Extract the [X, Y] coordinate from the center of the cell holding the provided text.  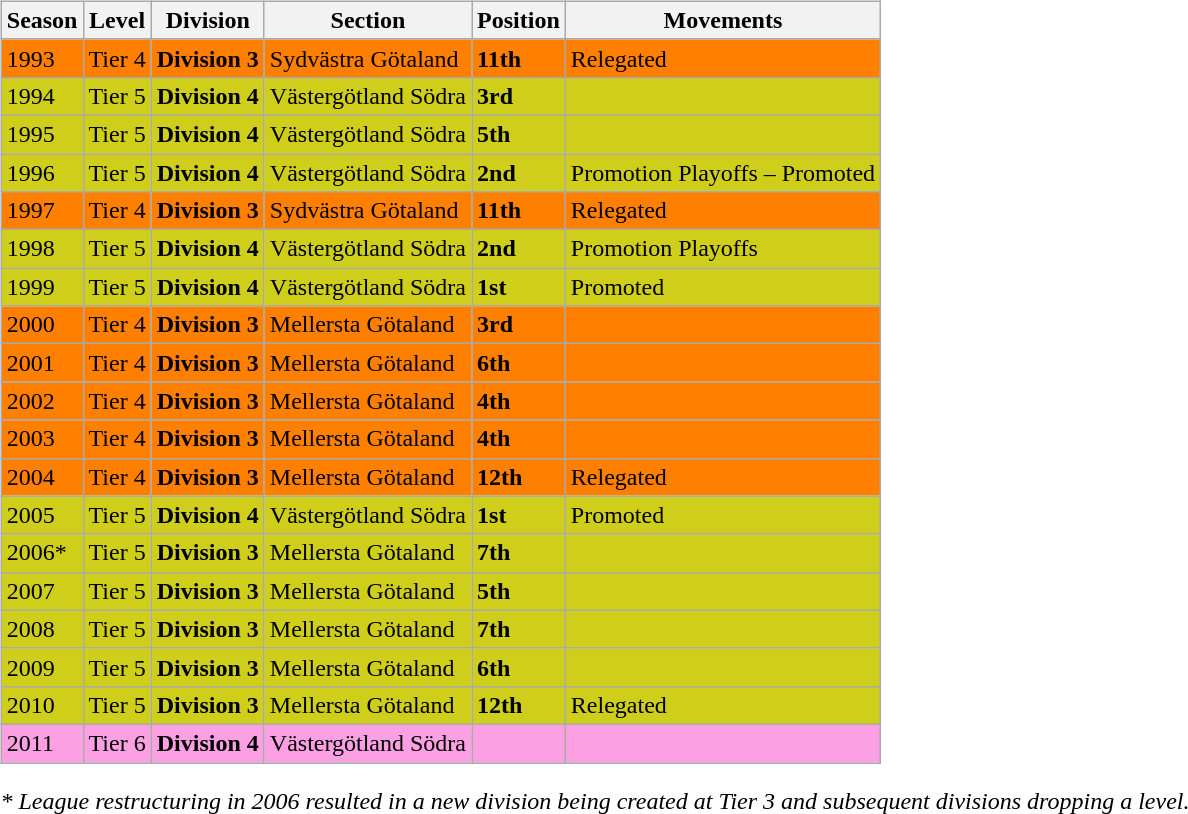
1996 [42, 173]
1993 [42, 58]
2006* [42, 553]
Movements [722, 20]
Promotion Playoffs – Promoted [722, 173]
2007 [42, 591]
Section [368, 20]
1997 [42, 211]
2003 [42, 439]
1999 [42, 287]
2008 [42, 629]
Division [208, 20]
2009 [42, 667]
Season [42, 20]
2001 [42, 363]
Position [519, 20]
1998 [42, 249]
Tier 6 [117, 743]
2000 [42, 325]
Promotion Playoffs [722, 249]
2011 [42, 743]
1995 [42, 134]
2010 [42, 705]
2002 [42, 401]
1994 [42, 96]
Level [117, 20]
2004 [42, 477]
2005 [42, 515]
